Scan for the cell matching the given text and deliver its [x, y] coordinate at center. 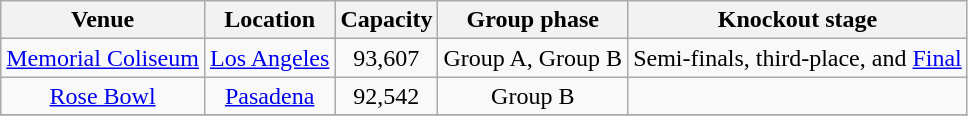
Pasadena [269, 96]
Group phase [533, 20]
Group A, Group B [533, 58]
Los Angeles [269, 58]
93,607 [386, 58]
Group B [533, 96]
Semi-finals, third-place, and Final [798, 58]
Rose Bowl [103, 96]
Capacity [386, 20]
92,542 [386, 96]
Memorial Coliseum [103, 58]
Venue [103, 20]
Knockout stage [798, 20]
Location [269, 20]
